From the cell containing the given text, extract its center point as (x, y) coordinate. 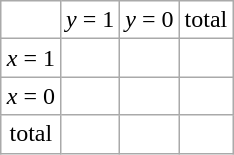
y = 0 (150, 20)
y = 1 (90, 20)
x = 0 (30, 96)
x = 1 (30, 58)
